Return the [x, y] coordinate for the center point of the cell that contains the specified text.  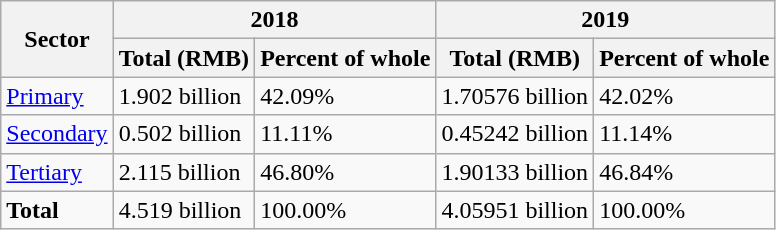
11.14% [684, 134]
46.80% [346, 172]
2018 [274, 20]
Total [57, 210]
0.502 billion [184, 134]
42.09% [346, 96]
2.115 billion [184, 172]
4.05951 billion [515, 210]
1.90133 billion [515, 172]
42.02% [684, 96]
Tertiary [57, 172]
Sector [57, 39]
Secondary [57, 134]
1.70576 billion [515, 96]
4.519 billion [184, 210]
1.902 billion [184, 96]
0.45242 billion [515, 134]
Primary [57, 96]
2019 [606, 20]
46.84% [684, 172]
11.11% [346, 134]
